For the text-containing cell, return its midpoint in [X, Y] coordinate format. 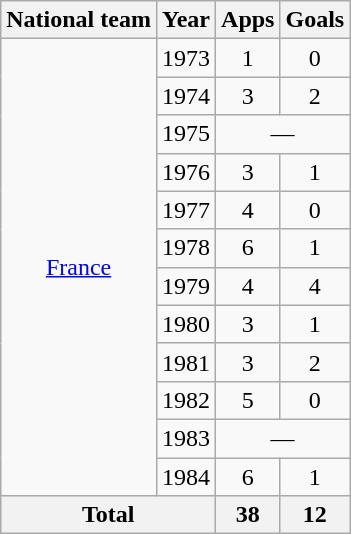
Year [186, 20]
1980 [186, 324]
1975 [186, 134]
1981 [186, 362]
Goals [315, 20]
1974 [186, 96]
5 [248, 400]
National team [79, 20]
Apps [248, 20]
1978 [186, 248]
1977 [186, 210]
1979 [186, 286]
France [79, 268]
1984 [186, 477]
1976 [186, 172]
38 [248, 515]
1983 [186, 438]
1973 [186, 58]
Total [108, 515]
1982 [186, 400]
12 [315, 515]
